Pinpoint the cell where the given text exists, returning its (x, y) midpoint coordinate. 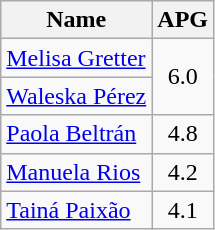
Waleska Pérez (76, 96)
4.1 (183, 210)
Name (76, 20)
4.2 (183, 172)
Tainá Paixão (76, 210)
Manuela Rios (76, 172)
6.0 (183, 77)
Melisa Gretter (76, 58)
Paola Beltrán (76, 134)
APG (183, 20)
4.8 (183, 134)
